Return the [x, y] coordinate for the center point of the cell that contains the specified text.  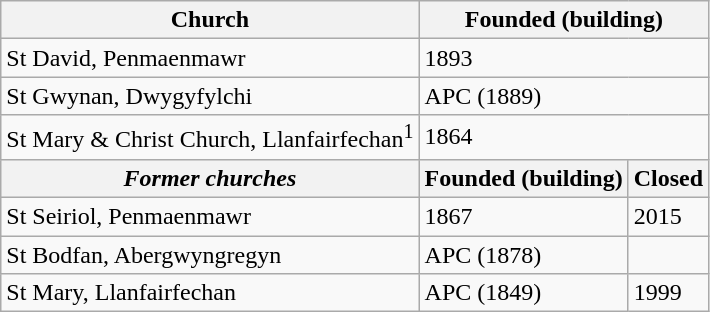
St Seiriol, Penmaenmawr [210, 217]
1864 [564, 138]
APC (1849) [524, 293]
APC (1878) [524, 255]
Closed [668, 178]
St Mary, Llanfairfechan [210, 293]
Church [210, 20]
St Mary & Christ Church, Llanfairfechan1 [210, 138]
St Bodfan, Abergwyngregyn [210, 255]
APC (1889) [564, 96]
1867 [524, 217]
Former churches [210, 178]
St Gwynan, Dwygyfylchi [210, 96]
1999 [668, 293]
2015 [668, 217]
St David, Penmaenmawr [210, 58]
1893 [564, 58]
